Return (X, Y) of the center of cell containing provided text 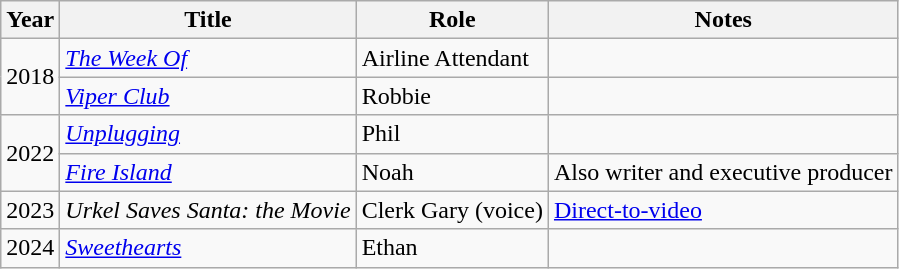
Viper Club (208, 96)
Robbie (452, 96)
Notes (723, 20)
Role (452, 20)
Clerk Gary (voice) (452, 210)
Urkel Saves Santa: the Movie (208, 210)
2022 (30, 153)
Airline Attendant (452, 58)
2023 (30, 210)
Direct-to-video (723, 210)
2018 (30, 77)
Ethan (452, 248)
Also writer and executive producer (723, 172)
2024 (30, 248)
Year (30, 20)
Fire Island (208, 172)
Title (208, 20)
The Week Of (208, 58)
Unplugging (208, 134)
Sweethearts (208, 248)
Phil (452, 134)
Noah (452, 172)
